Detect which cell encompasses the target text, then output its [x, y] center coordinate. 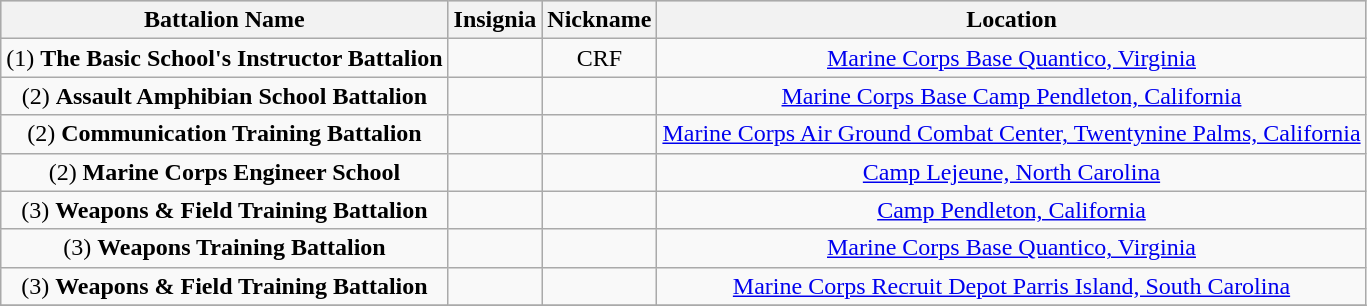
CRF [600, 58]
Battalion Name [224, 20]
(3) Weapons Training Battalion [224, 248]
(2) Assault Amphibian School Battalion [224, 96]
(2) Communication Training Battalion [224, 134]
Marine Corps Recruit Depot Parris Island, South Carolina [1012, 286]
Location [1012, 20]
(1) The Basic School's Instructor Battalion [224, 58]
Marine Corps Air Ground Combat Center, Twentynine Palms, California [1012, 134]
Insignia [495, 20]
Camp Lejeune, North Carolina [1012, 172]
Nickname [600, 20]
(2) Marine Corps Engineer School [224, 172]
Marine Corps Base Camp Pendleton, California [1012, 96]
Camp Pendleton, California [1012, 210]
